Find where the given text appears and provide that cell's center as [X, Y] coordinate. 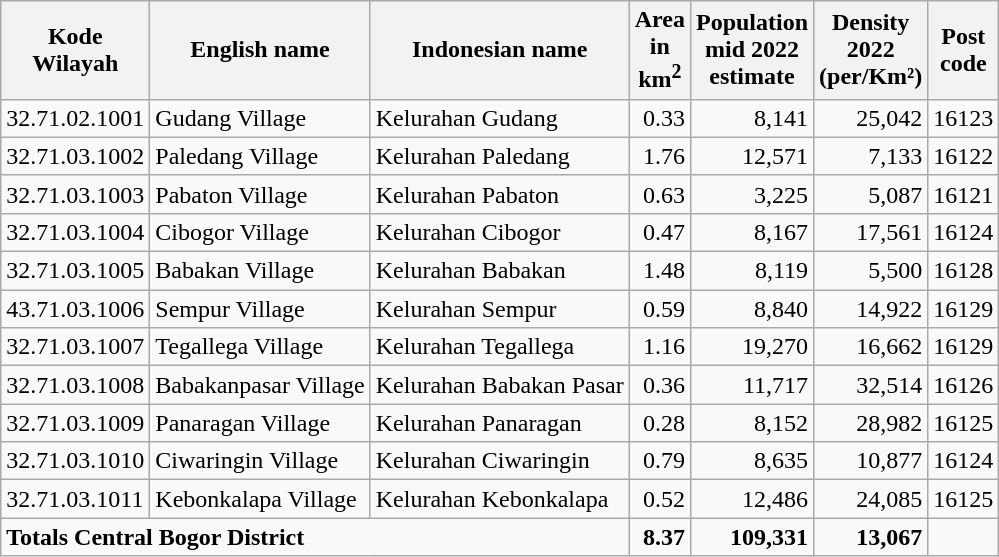
32,514 [871, 385]
8,635 [752, 461]
Postcode [964, 50]
7,133 [871, 156]
Kelurahan Gudang [500, 118]
25,042 [871, 118]
0.33 [660, 118]
24,085 [871, 499]
11,717 [752, 385]
32.71.03.1009 [76, 423]
Kelurahan Paledang [500, 156]
Paledang Village [260, 156]
14,922 [871, 309]
0.52 [660, 499]
Cibogor Village [260, 232]
0.47 [660, 232]
8,152 [752, 423]
0.28 [660, 423]
8.37 [660, 537]
16126 [964, 385]
28,982 [871, 423]
Kelurahan Babakan [500, 271]
Kelurahan Tegallega [500, 347]
Area inkm2 [660, 50]
32.71.03.1004 [76, 232]
Population mid 2022estimate [752, 50]
Ciwaringin Village [260, 461]
Pabaton Village [260, 194]
12,486 [752, 499]
5,500 [871, 271]
12,571 [752, 156]
19,270 [752, 347]
English name [260, 50]
0.36 [660, 385]
8,167 [752, 232]
1.76 [660, 156]
8,141 [752, 118]
Sempur Village [260, 309]
Babakan Village [260, 271]
13,067 [871, 537]
32.71.03.1003 [76, 194]
32.71.03.1008 [76, 385]
Kelurahan Babakan Pasar [500, 385]
Density 2022(per/Km²) [871, 50]
KodeWilayah [76, 50]
32.71.03.1002 [76, 156]
Kebonkalapa Village [260, 499]
43.71.03.1006 [76, 309]
Tegallega Village [260, 347]
32.71.03.1005 [76, 271]
3,225 [752, 194]
Kelurahan Sempur [500, 309]
1.48 [660, 271]
16,662 [871, 347]
Kelurahan Ciwaringin [500, 461]
0.59 [660, 309]
0.63 [660, 194]
16123 [964, 118]
0.79 [660, 461]
Totals Central Bogor District [315, 537]
5,087 [871, 194]
10,877 [871, 461]
16128 [964, 271]
Indonesian name [500, 50]
1.16 [660, 347]
Panaragan Village [260, 423]
8,840 [752, 309]
Gudang Village [260, 118]
17,561 [871, 232]
Kelurahan Kebonkalapa [500, 499]
Kelurahan Panaragan [500, 423]
32.71.03.1007 [76, 347]
32.71.03.1011 [76, 499]
32.71.03.1010 [76, 461]
Kelurahan Pabaton [500, 194]
Kelurahan Cibogor [500, 232]
8,119 [752, 271]
32.71.02.1001 [76, 118]
109,331 [752, 537]
16121 [964, 194]
Babakanpasar Village [260, 385]
16122 [964, 156]
